Scan for the cell matching the given text and deliver its [x, y] coordinate at center. 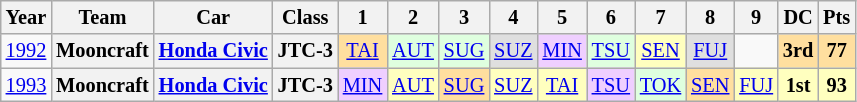
Team [102, 17]
93 [836, 85]
4 [513, 17]
1 [362, 17]
3rd [798, 51]
Car [214, 17]
2 [413, 17]
DC [798, 17]
1993 [26, 85]
7 [660, 17]
8 [710, 17]
Pts [836, 17]
5 [562, 17]
1992 [26, 51]
1st [798, 85]
TOK [660, 85]
3 [464, 17]
Year [26, 17]
77 [836, 51]
9 [756, 17]
6 [611, 17]
Class [306, 17]
